Pinpoint the cell where the given text exists, returning its (x, y) midpoint coordinate. 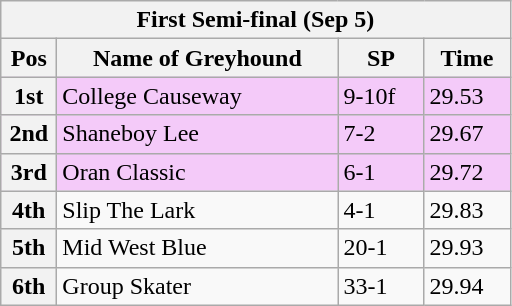
Oran Classic (198, 172)
6th (29, 286)
College Causeway (198, 96)
9-10f (381, 96)
Mid West Blue (198, 248)
4-1 (381, 210)
Time (467, 58)
Slip The Lark (198, 210)
6-1 (381, 172)
4th (29, 210)
3rd (29, 172)
Name of Greyhound (198, 58)
7-2 (381, 134)
Group Skater (198, 286)
SP (381, 58)
1st (29, 96)
5th (29, 248)
Shaneboy Lee (198, 134)
Pos (29, 58)
2nd (29, 134)
29.72 (467, 172)
29.67 (467, 134)
20-1 (381, 248)
29.83 (467, 210)
29.93 (467, 248)
First Semi-final (Sep 5) (256, 20)
29.53 (467, 96)
33-1 (381, 286)
29.94 (467, 286)
